Locate the cell with the specified text and output its (x, y) center coordinate. 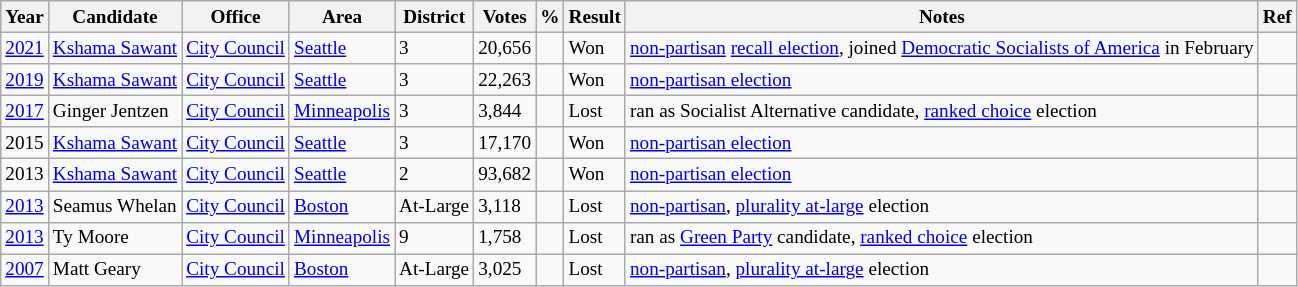
2021 (25, 48)
Matt Geary (114, 270)
Seamus Whelan (114, 206)
District (434, 17)
20,656 (505, 48)
% (550, 17)
Ref (1277, 17)
2019 (25, 80)
non-partisan recall election, joined Democratic Socialists of America in February (942, 48)
3,118 (505, 206)
1,758 (505, 238)
Candidate (114, 17)
22,263 (505, 80)
2 (434, 175)
17,170 (505, 143)
2017 (25, 111)
2007 (25, 270)
Notes (942, 17)
93,682 (505, 175)
3,025 (505, 270)
Year (25, 17)
Ginger Jentzen (114, 111)
ran as Green Party candidate, ranked choice election (942, 238)
Area (342, 17)
Ty Moore (114, 238)
Votes (505, 17)
2015 (25, 143)
ran as Socialist Alternative candidate, ranked choice election (942, 111)
Result (594, 17)
3,844 (505, 111)
9 (434, 238)
Office (236, 17)
